Return (X, Y) of the center of cell containing provided text 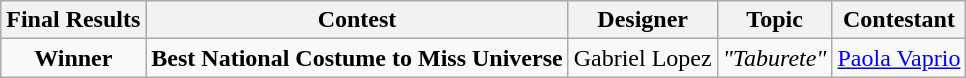
Winner (74, 58)
Topic (774, 20)
Gabriel Lopez (642, 58)
Best National Costume to Miss Universe (357, 58)
Paola Vaprio (899, 58)
Contest (357, 20)
Contestant (899, 20)
"Taburete" (774, 58)
Final Results (74, 20)
Designer (642, 20)
